Detect which cell encompasses the target text, then output its (x, y) center coordinate. 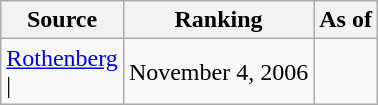
November 4, 2006 (218, 72)
Source (62, 20)
As of (346, 20)
Rothenberg| (62, 72)
Ranking (218, 20)
